Scan for the cell matching the given text and deliver its [X, Y] coordinate at center. 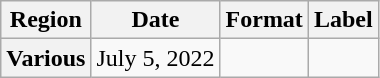
Format [264, 20]
Label [343, 20]
Date [156, 20]
Region [46, 20]
Various [46, 58]
July 5, 2022 [156, 58]
